Extract the (X, Y) coordinate from the center of the cell holding the provided text.  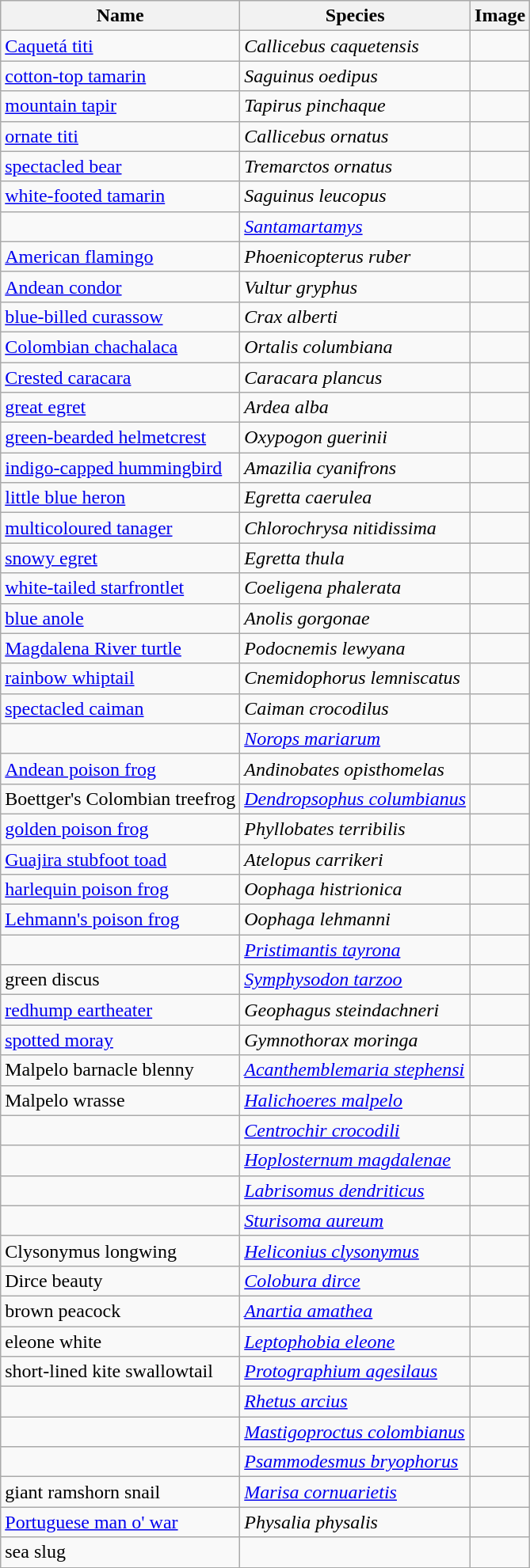
multicoloured tanager (120, 528)
blue anole (120, 618)
white-footed tamarin (120, 196)
Protographium agesilaus (355, 1372)
Dendropsophus columbianus (355, 799)
Cnemidophorus lemniscatus (355, 678)
Caiman crocodilus (355, 708)
Callicebus caquetensis (355, 46)
Gymnothorax moringa (355, 1040)
Acanthemblemaria stephensi (355, 1070)
Andinobates opisthomelas (355, 769)
white-tailed starfrontlet (120, 588)
blue-billed curassow (120, 317)
Andean condor (120, 287)
Phyllobates terribilis (355, 829)
Leptophobia eleone (355, 1342)
Coeligena phalerata (355, 588)
Anartia amathea (355, 1311)
Ortalis columbiana (355, 347)
Marisa cornuarietis (355, 1492)
Magdalena River turtle (120, 648)
Species (355, 16)
rainbow whiptail (120, 678)
Malpelo barnacle blenny (120, 1070)
Egretta caerulea (355, 498)
spotted moray (120, 1040)
Chlorochrysa nitidissima (355, 528)
green discus (120, 980)
Heliconius clysonymus (355, 1251)
Podocnemis lewyana (355, 648)
mountain tapir (120, 106)
Symphysodon tarzoo (355, 980)
Dirce beauty (120, 1281)
spectacled bear (120, 166)
Hoplosternum magdalenae (355, 1160)
American flamingo (120, 256)
Phoenicopterus ruber (355, 256)
Vultur gryphus (355, 287)
golden poison frog (120, 829)
Ardea alba (355, 408)
Tapirus pinchaque (355, 106)
Pristimantis tayrona (355, 950)
Guajira stubfoot toad (120, 859)
Oophaga lehmanni (355, 920)
Anolis gorgonae (355, 618)
Santamartamys (355, 226)
Clysonymus longwing (120, 1251)
Saguinus leucopus (355, 196)
harlequin poison frog (120, 890)
Mastigoproctus colombianus (355, 1432)
Labrisomus dendriticus (355, 1190)
brown peacock (120, 1311)
little blue heron (120, 498)
Oophaga histrionica (355, 890)
Name (120, 16)
Colombian chachalaca (120, 347)
redhump eartheater (120, 1010)
green-bearded helmetcrest (120, 438)
Tremarctos ornatus (355, 166)
Boettger's Colombian treefrog (120, 799)
Physalia physalis (355, 1522)
Psammodesmus bryophorus (355, 1462)
Amazilia cyanifrons (355, 468)
Colobura dirce (355, 1281)
eleone white (120, 1342)
Halichoeres malpelo (355, 1100)
Norops mariarum (355, 738)
Portuguese man o' war (120, 1522)
Lehmann's poison frog (120, 920)
Image (501, 16)
Atelopus carrikeri (355, 859)
indigo-capped hummingbird (120, 468)
sea slug (120, 1552)
snowy egret (120, 558)
Sturisoma aureum (355, 1221)
cotton-top tamarin (120, 76)
giant ramshorn snail (120, 1492)
Centrochir crocodili (355, 1130)
Crested caracara (120, 378)
Caquetá titi (120, 46)
Rhetus arcius (355, 1402)
Oxypogon guerinii (355, 438)
ornate titi (120, 136)
Crax alberti (355, 317)
Malpelo wrasse (120, 1100)
short-lined kite swallowtail (120, 1372)
great egret (120, 408)
Geophagus steindachneri (355, 1010)
Egretta thula (355, 558)
Saguinus oedipus (355, 76)
Andean poison frog (120, 769)
Caracara plancus (355, 378)
spectacled caiman (120, 708)
Callicebus ornatus (355, 136)
